Extract the (X, Y) coordinate from the center of the cell holding the provided text.  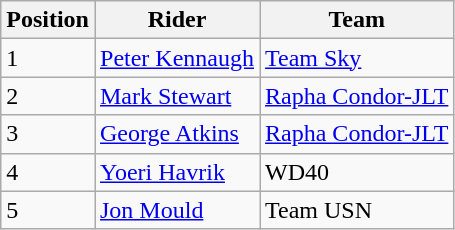
Rider (176, 20)
4 (48, 172)
3 (48, 134)
Team Sky (357, 58)
1 (48, 58)
Team (357, 20)
Mark Stewart (176, 96)
Peter Kennaugh (176, 58)
Position (48, 20)
George Atkins (176, 134)
5 (48, 210)
2 (48, 96)
Team USN (357, 210)
WD40 (357, 172)
Jon Mould (176, 210)
Yoeri Havrik (176, 172)
